For the text-containing cell, return its midpoint in (x, y) coordinate format. 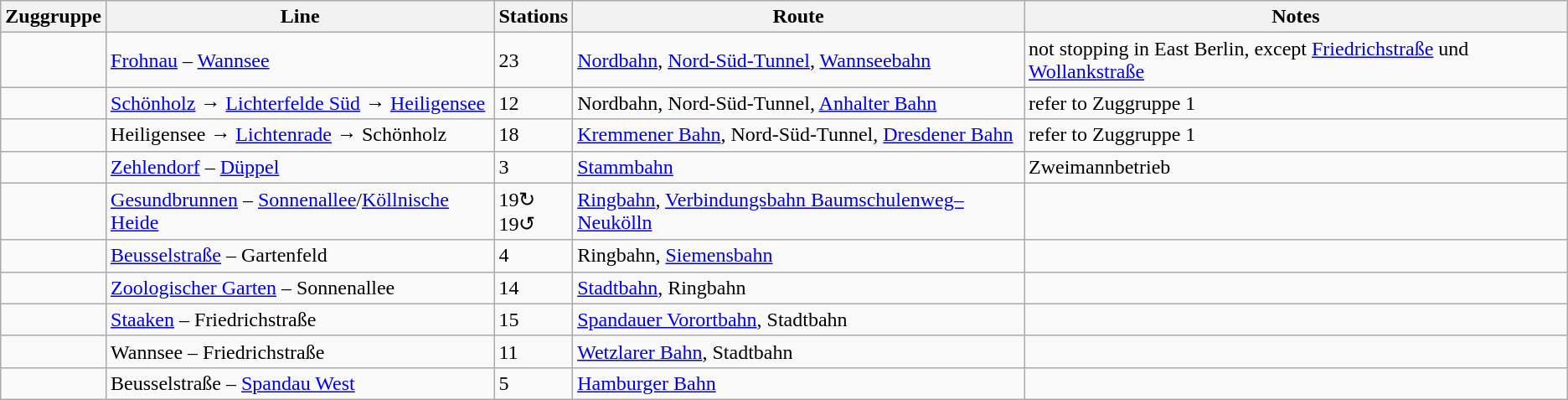
4 (534, 256)
Gesundbrunnen – Sonnenallee/Köllnische Heide (300, 211)
Zuggruppe (54, 17)
Hamburger Bahn (799, 383)
not stopping in East Berlin, except Friedrichstraße und Wollankstraße (1297, 60)
19↻19↺ (534, 211)
Zoologischer Garten – Sonnenallee (300, 288)
3 (534, 167)
Spandauer Vorortbahn, Stadtbahn (799, 319)
Kremmener Bahn, Nord-Süd-Tunnel, Dresdener Bahn (799, 135)
11 (534, 351)
Notes (1297, 17)
Ringbahn, Verbindungsbahn Baumschulenweg–Neukölln (799, 211)
Line (300, 17)
Nordbahn, Nord-Süd-Tunnel, Anhalter Bahn (799, 103)
Schönholz → Lichterfelde Süd → Heiligensee (300, 103)
Stammbahn (799, 167)
15 (534, 319)
Frohnau – Wannsee (300, 60)
Heiligensee → Lichtenrade → Schönholz (300, 135)
Staaken – Friedrichstraße (300, 319)
Stations (534, 17)
Wetzlarer Bahn, Stadtbahn (799, 351)
Beusselstraße – Gartenfeld (300, 256)
14 (534, 288)
12 (534, 103)
23 (534, 60)
Beusselstraße – Spandau West (300, 383)
Zehlendorf – Düppel (300, 167)
Zweimannbetrieb (1297, 167)
5 (534, 383)
18 (534, 135)
Stadtbahn, Ringbahn (799, 288)
Nordbahn, Nord-Süd-Tunnel, Wannseebahn (799, 60)
Wannsee – Friedrichstraße (300, 351)
Ringbahn, Siemensbahn (799, 256)
Route (799, 17)
